Identify which cell holds the provided text, then report its [x, y] central coordinate. 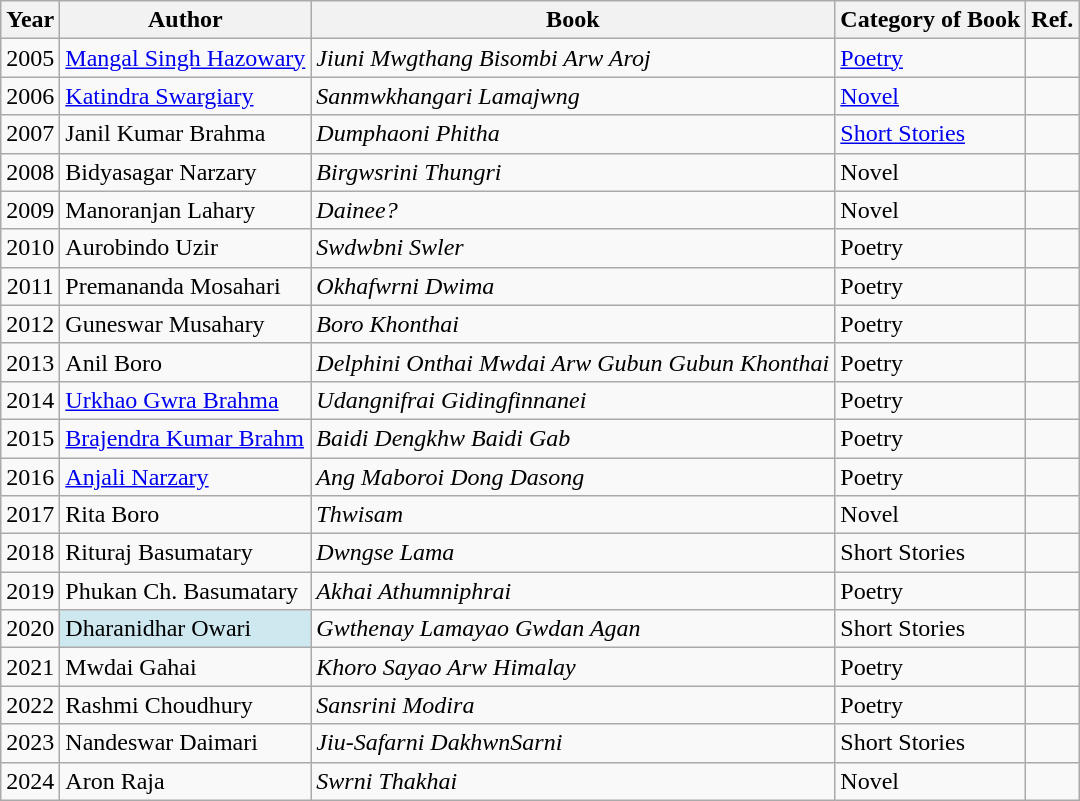
Rita Boro [186, 515]
Sansrini Modira [573, 705]
2023 [30, 743]
Dainee? [573, 210]
Guneswar Musahary [186, 324]
Author [186, 20]
Dharanidhar Owari [186, 629]
2013 [30, 362]
Boro Khonthai [573, 324]
Okhafwrni Dwima [573, 286]
Katindra Swargiary [186, 96]
Aron Raja [186, 781]
Birgwsrini Thungri [573, 172]
2022 [30, 705]
2019 [30, 591]
Akhai Athumniphrai [573, 591]
Delphini Onthai Mwdai Arw Gubun Gubun Khonthai [573, 362]
Udangnifrai Gidingfinnanei [573, 400]
Manoranjan Lahary [186, 210]
2024 [30, 781]
Swdwbni Swler [573, 248]
Ang Maboroi Dong Dasong [573, 477]
Mwdai Gahai [186, 667]
2020 [30, 629]
2015 [30, 438]
Jiu-Safarni DakhwnSarni [573, 743]
2007 [30, 134]
Ref. [1052, 20]
Aurobindo Uzir [186, 248]
Mangal Singh Hazowary [186, 58]
Year [30, 20]
Thwisam [573, 515]
2014 [30, 400]
Urkhao Gwra Brahma [186, 400]
Nandeswar Daimari [186, 743]
2021 [30, 667]
Phukan Ch. Basumatary [186, 591]
Rashmi Choudhury [186, 705]
Bidyasagar Narzary [186, 172]
2009 [30, 210]
2018 [30, 553]
Baidi Dengkhw Baidi Gab [573, 438]
Jiuni Mwgthang Bisombi Arw Aroj [573, 58]
Category of Book [930, 20]
Khoro Sayao Arw Himalay [573, 667]
Gwthenay Lamayao Gwdan Agan [573, 629]
2010 [30, 248]
2008 [30, 172]
2012 [30, 324]
Book [573, 20]
Rituraj Basumatary [186, 553]
Anjali Narzary [186, 477]
2006 [30, 96]
Brajendra Kumar Brahm [186, 438]
2005 [30, 58]
2016 [30, 477]
Anil Boro [186, 362]
Dwngse Lama [573, 553]
2017 [30, 515]
Premananda Mosahari [186, 286]
Dumphaoni Phitha [573, 134]
Sanmwkhangari Lamajwng [573, 96]
2011 [30, 286]
Janil Kumar Brahma [186, 134]
Swrni Thakhai [573, 781]
